Detect which cell encompasses the target text, then output its [x, y] center coordinate. 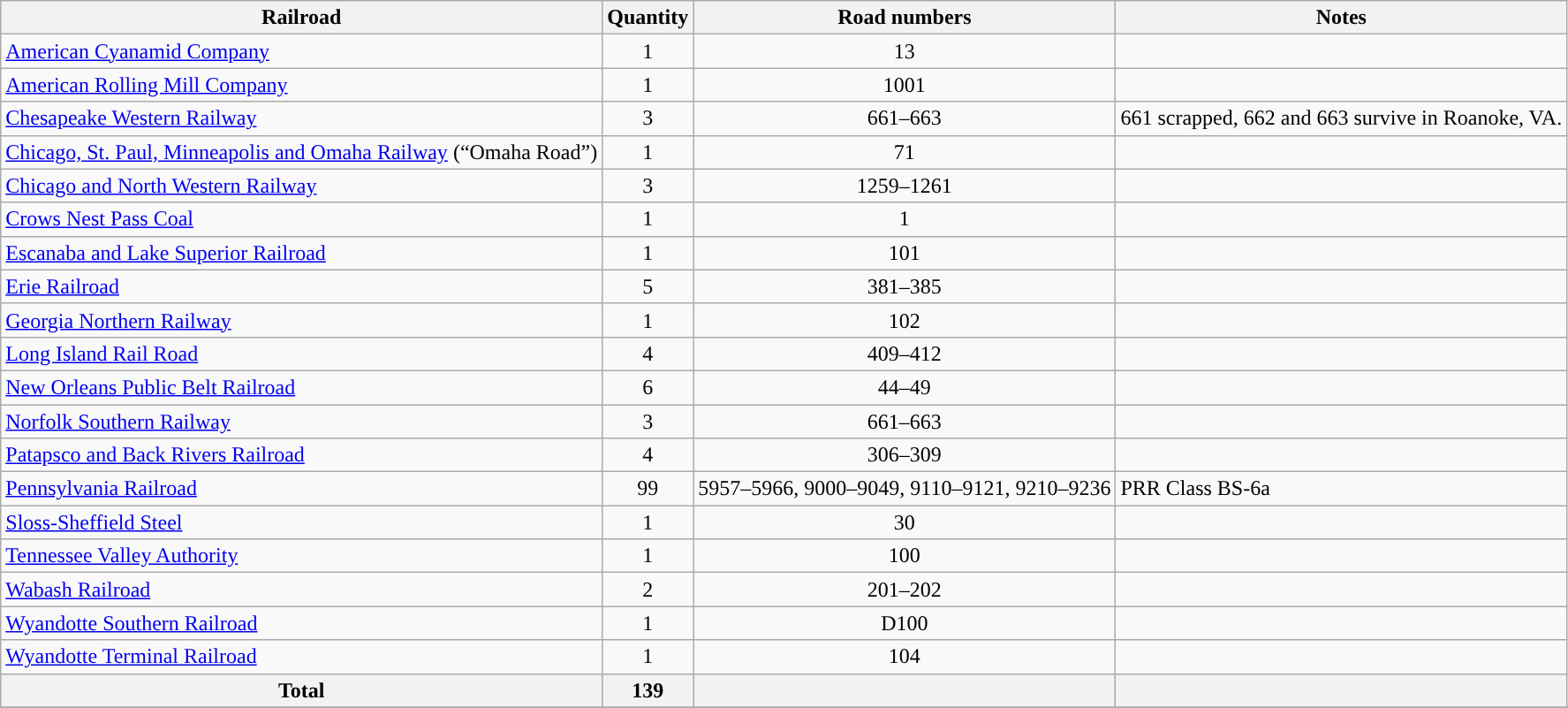
D100 [905, 623]
Road numbers [905, 18]
Georgia Northern Railway [302, 320]
Pennsylvania Railroad [302, 489]
409–412 [905, 354]
Quantity [648, 18]
661 scrapped, 662 and 663 survive in Roanoke, VA. [1341, 118]
Erie Railroad [302, 286]
100 [905, 556]
Norfolk Southern Railway [302, 422]
Chicago, St. Paul, Minneapolis and Omaha Railway (“Omaha Road”) [302, 152]
1001 [905, 85]
American Cyanamid Company [302, 51]
PRR Class BS-6a [1341, 489]
Railroad [302, 18]
Chicago and North Western Railway [302, 186]
101 [905, 253]
306–309 [905, 455]
1259–1261 [905, 186]
Total [302, 690]
381–385 [905, 286]
Notes [1341, 18]
104 [905, 657]
Wyandotte Terminal Railroad [302, 657]
New Orleans Public Belt Railroad [302, 387]
Crows Nest Pass Coal [302, 219]
139 [648, 690]
Tennessee Valley Authority [302, 556]
5957–5966, 9000–9049, 9110–9121, 9210–9236 [905, 489]
Chesapeake Western Railway [302, 118]
30 [905, 522]
Long Island Rail Road [302, 354]
American Rolling Mill Company [302, 85]
6 [648, 387]
Escanaba and Lake Superior Railroad [302, 253]
44–49 [905, 387]
201–202 [905, 590]
99 [648, 489]
102 [905, 320]
5 [648, 286]
Sloss-Sheffield Steel [302, 522]
2 [648, 590]
13 [905, 51]
Wyandotte Southern Railroad [302, 623]
Patapsco and Back Rivers Railroad [302, 455]
Wabash Railroad [302, 590]
71 [905, 152]
